From the cell containing the given text, extract its center point as (X, Y) coordinate. 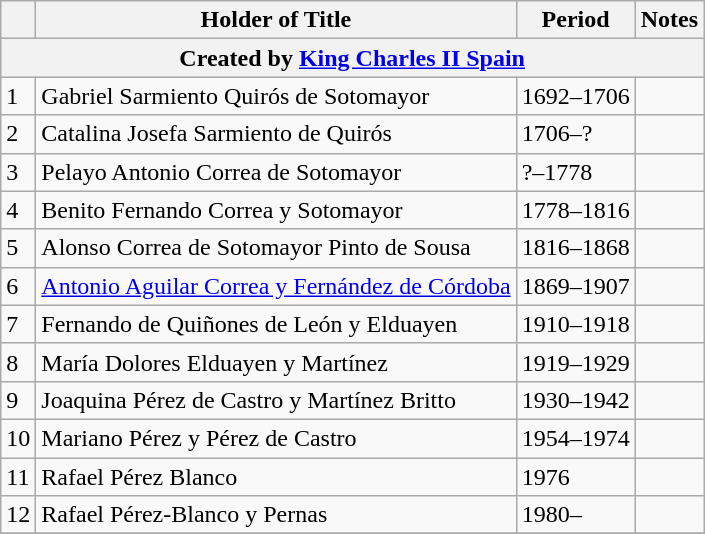
4 (18, 210)
7 (18, 324)
Period (576, 20)
8 (18, 362)
Fernando de Quiñones de León y Elduayen (276, 324)
Benito Fernando Correa y Sotomayor (276, 210)
11 (18, 477)
Holder of Title (276, 20)
1930–1942 (576, 400)
Pelayo Antonio Correa de Sotomayor (276, 172)
1976 (576, 477)
Alonso Correa de Sotomayor Pinto de Sousa (276, 248)
1919–1929 (576, 362)
1910–1918 (576, 324)
1869–1907 (576, 286)
Antonio Aguilar Correa y Fernández de Córdoba (276, 286)
1954–1974 (576, 438)
Gabriel Sarmiento Quirós de Sotomayor (276, 96)
Rafael Pérez-Blanco y Pernas (276, 515)
3 (18, 172)
1706–? (576, 134)
5 (18, 248)
Created by King Charles II Spain (352, 58)
1 (18, 96)
Catalina Josefa Sarmiento de Quirós (276, 134)
Mariano Pérez y Pérez de Castro (276, 438)
10 (18, 438)
Notes (669, 20)
1778–1816 (576, 210)
Joaquina Pérez de Castro y Martínez Britto (276, 400)
Rafael Pérez Blanco (276, 477)
6 (18, 286)
2 (18, 134)
María Dolores Elduayen y Martínez (276, 362)
12 (18, 515)
1980– (576, 515)
9 (18, 400)
1816–1868 (576, 248)
1692–1706 (576, 96)
?–1778 (576, 172)
